Identify which cell holds the provided text, then report its (x, y) central coordinate. 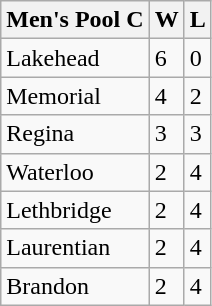
6 (166, 58)
L (198, 20)
Waterloo (75, 172)
Brandon (75, 286)
Men's Pool C (75, 20)
Memorial (75, 96)
0 (198, 58)
Lakehead (75, 58)
W (166, 20)
Lethbridge (75, 210)
Laurentian (75, 248)
Regina (75, 134)
